Scan for the cell matching the given text and deliver its [X, Y] coordinate at center. 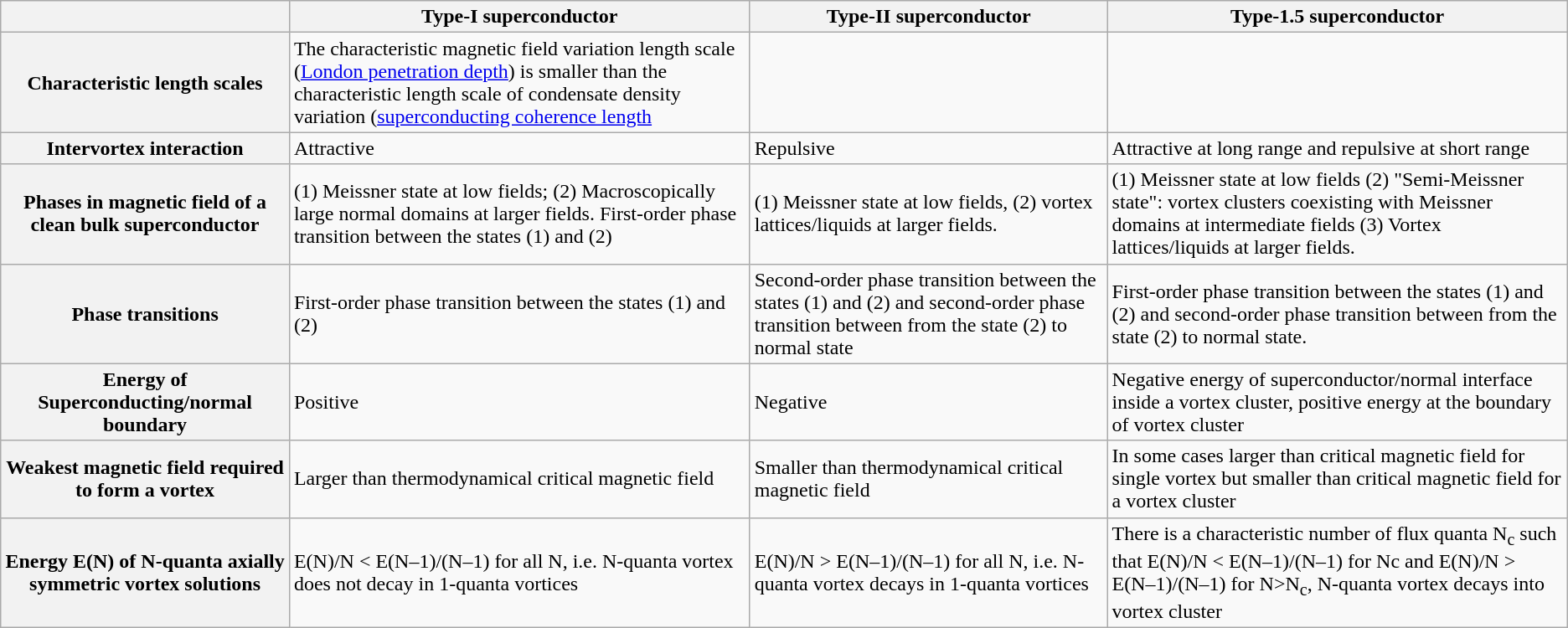
Type-II superconductor [928, 17]
E(N)/N < E(N–1)/(N–1) for all N, i.e. N-quanta vortex does not decay in 1-quanta vortices [519, 573]
Attractive [519, 148]
Smaller than thermodynamical critical magnetic field [928, 479]
Larger than thermodynamical critical magnetic field [519, 479]
Energy E(N) of N-quanta axially symmetric vortex solutions [146, 573]
First-order phase transition between the states (1) and (2) [519, 313]
Second-order phase transition between the states (1) and (2) and second-order phase transition between from the state (2) to normal state [928, 313]
Phases in magnetic field of a clean bulk superconductor [146, 214]
Attractive at long range and repulsive at short range [1337, 148]
Intervortex interaction [146, 148]
Type-1.5 superconductor [1337, 17]
(1) Meissner state at low fields, (2) vortex lattices/liquids at larger fields. [928, 214]
Characteristic length scales [146, 82]
In some cases larger than critical magnetic field for single vortex but smaller than critical magnetic field for a vortex cluster [1337, 479]
Negative [928, 402]
Positive [519, 402]
Negative energy of superconductor/normal interface inside a vortex cluster, positive energy at the boundary of vortex cluster [1337, 402]
Type-I superconductor [519, 17]
Weakest magnetic field required to form a vortex [146, 479]
Energy of Superconducting/normal boundary [146, 402]
E(N)/N > E(N–1)/(N–1) for all N, i.e. N-quanta vortex decays in 1-quanta vortices [928, 573]
First-order phase transition between the states (1) and (2) and second-order phase transition between from the state (2) to normal state. [1337, 313]
Phase transitions [146, 313]
Repulsive [928, 148]
